Search for the cell housing the specified text and yield its [x, y] center coordinate. 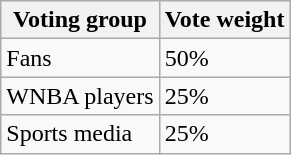
Voting group [80, 20]
WNBA players [80, 96]
50% [224, 58]
Fans [80, 58]
Vote weight [224, 20]
Sports media [80, 134]
